Return the [x, y] coordinate for the center point of the cell that contains the specified text.  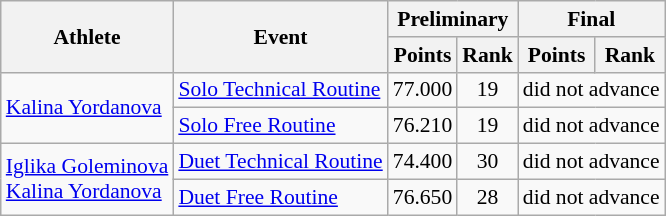
Event [280, 36]
30 [488, 162]
Duet Free Routine [280, 197]
76.210 [422, 126]
Solo Free Routine [280, 126]
28 [488, 197]
Duet Technical Routine [280, 162]
Athlete [88, 36]
Kalina Yordanova [88, 108]
74.400 [422, 162]
77.000 [422, 90]
Iglika GoleminovaKalina Yordanova [88, 180]
Preliminary [453, 19]
Final [592, 19]
Solo Technical Routine [280, 90]
76.650 [422, 197]
